From the cell containing the given text, extract its center point as (x, y) coordinate. 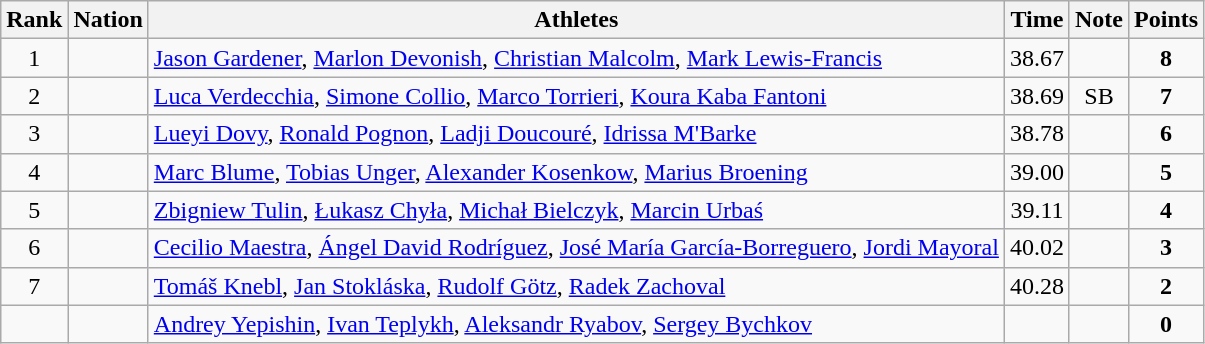
39.11 (1036, 210)
40.28 (1036, 286)
Points (1166, 20)
Cecilio Maestra, Ángel David Rodríguez, José María García-Borreguero, Jordi Mayoral (576, 248)
Rank (34, 20)
0 (1166, 324)
Athletes (576, 20)
Lueyi Dovy, Ronald Pognon, Ladji Doucouré, Idrissa M'Barke (576, 134)
1 (34, 58)
Time (1036, 20)
Zbigniew Tulin, Łukasz Chyła, Michał Bielczyk, Marcin Urbaś (576, 210)
38.78 (1036, 134)
40.02 (1036, 248)
Luca Verdecchia, Simone Collio, Marco Torrieri, Koura Kaba Fantoni (576, 96)
38.69 (1036, 96)
39.00 (1036, 172)
Tomáš Knebl, Jan Stokláska, Rudolf Götz, Radek Zachoval (576, 286)
Nation (108, 20)
Jason Gardener, Marlon Devonish, Christian Malcolm, Mark Lewis-Francis (576, 58)
Andrey Yepishin, Ivan Teplykh, Aleksandr Ryabov, Sergey Bychkov (576, 324)
Note (1098, 20)
Marc Blume, Tobias Unger, Alexander Kosenkow, Marius Broening (576, 172)
8 (1166, 58)
38.67 (1036, 58)
SB (1098, 96)
